Find where the given text appears and provide that cell's center as [x, y] coordinate. 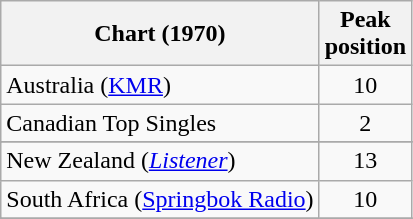
Australia (KMR) [160, 85]
2 [365, 123]
Peakposition [365, 34]
Canadian Top Singles [160, 123]
South Africa (Springbok Radio) [160, 199]
Chart (1970) [160, 34]
New Zealand (Listener) [160, 161]
13 [365, 161]
